Search for the cell housing the specified text and yield its (X, Y) center coordinate. 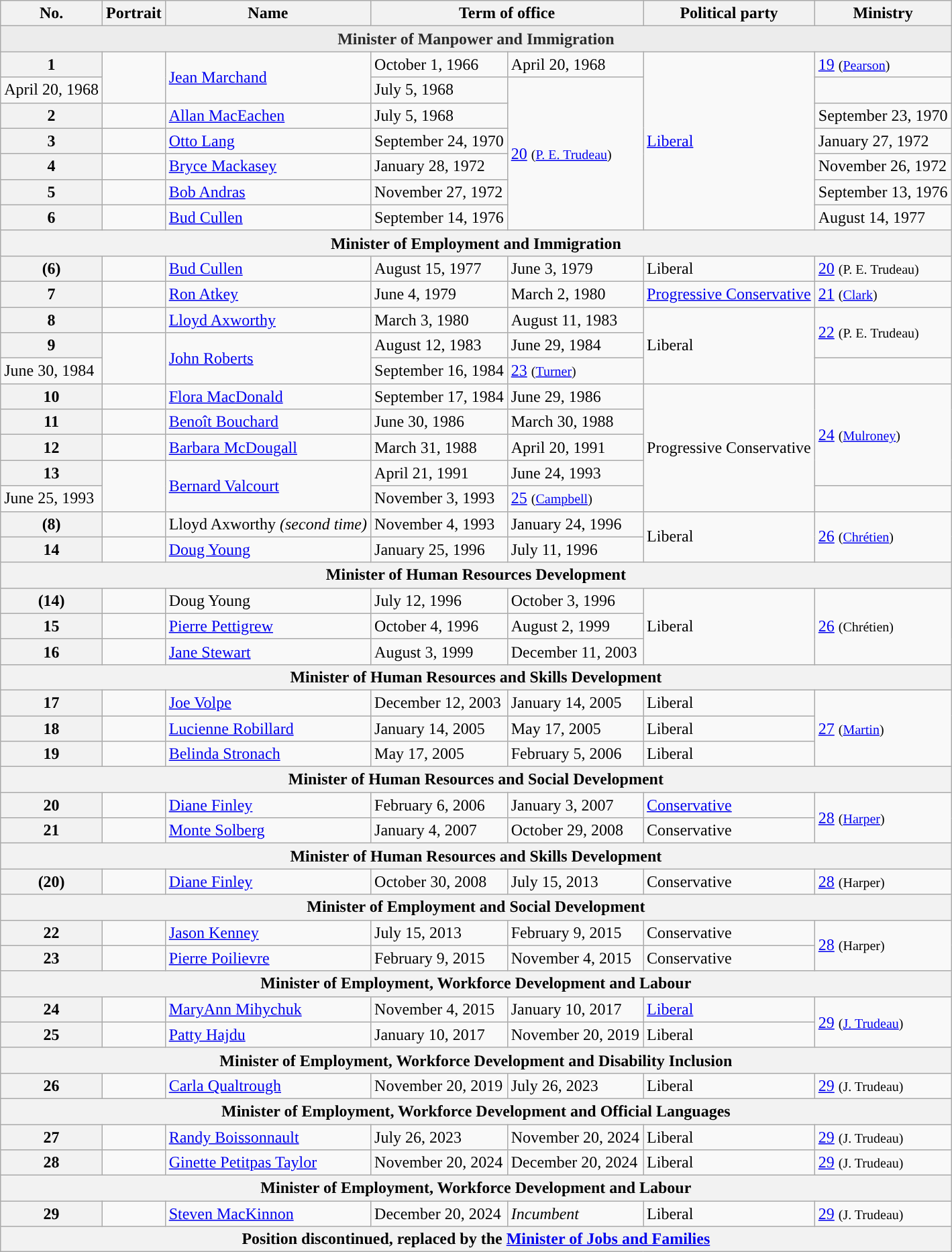
August 2, 1999 (575, 626)
MaryAnn Mihychuk (268, 1009)
June 29, 1986 (575, 397)
September 24, 1970 (439, 141)
28 (52, 1163)
August 15, 1977 (439, 268)
Barbara McDougall (268, 448)
9 (52, 346)
8 (52, 320)
10 (52, 397)
22 (52, 933)
March 2, 1980 (575, 294)
November 4, 1993 (439, 524)
June 25, 1993 (52, 499)
October 4, 1996 (439, 626)
19 (Pearson) (883, 64)
Patty Hajdu (268, 1035)
Pierre Poilievre (268, 958)
January 25, 1996 (439, 550)
June 3, 1979 (575, 268)
September 13, 1976 (883, 192)
September 14, 1976 (439, 217)
Portrait (134, 13)
Lucienne Robillard (268, 728)
11 (52, 422)
7 (52, 294)
20 (52, 805)
27 (Martin) (883, 728)
November 3, 1993 (439, 499)
18 (52, 728)
June 4, 1979 (439, 294)
July 11, 1996 (575, 550)
Jean Marchand (268, 77)
No. (52, 13)
January 3, 2007 (575, 805)
Minister of Employment and Social Development (476, 907)
22 (P. E. Trudeau) (883, 333)
16 (52, 651)
4 (52, 166)
August 14, 1977 (883, 217)
19 (52, 754)
January 4, 2007 (439, 831)
October 3, 1996 (575, 601)
Otto Lang (268, 141)
29 (52, 1214)
26 (52, 1086)
Minister of Manpower and Immigration (476, 39)
17 (52, 702)
Bernard Valcourt (268, 486)
June 30, 1984 (52, 371)
Belinda Stronach (268, 754)
January 27, 1972 (883, 141)
Minister of Employment, Workforce Development and Official Languages (476, 1111)
December 12, 2003 (439, 702)
March 30, 1988 (575, 422)
Position discontinued, replaced by the Minister of Jobs and Families (476, 1239)
(20) (52, 882)
Minister of Employment and Immigration (476, 243)
Bob Andras (268, 192)
January 28, 1972 (439, 166)
24 (52, 1009)
February 5, 2006 (575, 754)
Pierre Pettigrew (268, 626)
October 1, 1966 (439, 64)
Carla Qualtrough (268, 1086)
21 (Clark) (883, 294)
25 (52, 1035)
July 12, 1996 (439, 601)
(14) (52, 601)
2 (52, 115)
August 11, 1983 (575, 320)
13 (52, 473)
15 (52, 626)
Ginette Petitpas Taylor (268, 1163)
June 29, 1984 (575, 346)
March 3, 1980 (439, 320)
January 24, 1996 (575, 524)
Political party (729, 13)
6 (52, 217)
(8) (52, 524)
April 21, 1991 (439, 473)
Steven MacKinnon (268, 1214)
June 24, 1993 (575, 473)
Ron Atkey (268, 294)
5 (52, 192)
September 23, 1970 (883, 115)
John Roberts (268, 358)
Lloyd Axworthy (second time) (268, 524)
23 (Turner) (575, 371)
December 11, 2003 (575, 651)
Joe Volpe (268, 702)
(6) (52, 268)
Jane Stewart (268, 651)
Incumbent (575, 1214)
3 (52, 141)
Minister of Human Resources and Social Development (476, 780)
March 31, 1988 (439, 448)
25 (Campbell) (575, 499)
1 (52, 64)
14 (52, 550)
Randy Boissonnault (268, 1137)
Jason Kenney (268, 933)
October 30, 2008 (439, 882)
February 6, 2006 (439, 805)
April 20, 1991 (575, 448)
Bryce Mackasey (268, 166)
June 30, 1986 (439, 422)
September 17, 1984 (439, 397)
12 (52, 448)
Name (268, 13)
Allan MacEachen (268, 115)
23 (52, 958)
Flora MacDonald (268, 397)
Monte Solberg (268, 831)
Term of office (507, 13)
November 27, 1972 (439, 192)
27 (52, 1137)
October 29, 2008 (575, 831)
Lloyd Axworthy (268, 320)
21 (52, 831)
Minister of Employment, Workforce Development and Disability Inclusion (476, 1060)
November 26, 1972 (883, 166)
August 3, 1999 (439, 651)
24 (Mulroney) (883, 435)
September 16, 1984 (439, 371)
August 12, 1983 (439, 346)
Benoît Bouchard (268, 422)
Minister of Human Resources Development (476, 575)
Ministry (883, 13)
